Find where the given text appears and provide that cell's center as [X, Y] coordinate. 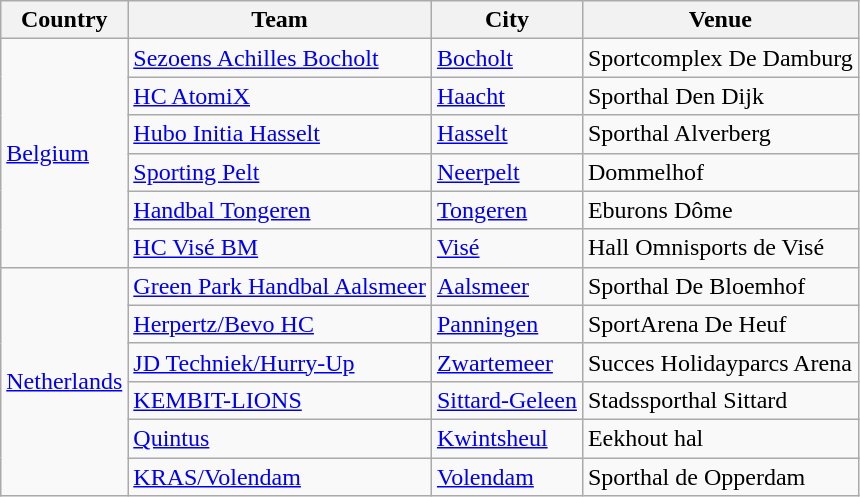
KRAS/Volendam [280, 477]
Dommelhof [720, 172]
Hubo Initia Hasselt [280, 134]
Kwintsheul [506, 438]
Tongeren [506, 210]
Sporthal Alverberg [720, 134]
City [506, 20]
Succes Holidayparcs Arena [720, 362]
Neerpelt [506, 172]
Sittard-Geleen [506, 400]
Handbal Tongeren [280, 210]
KEMBIT-LIONS [280, 400]
Stadssporthal Sittard [720, 400]
Sporthal de Opperdam [720, 477]
Green Park Handbal Aalsmeer [280, 286]
Haacht [506, 96]
Sporthal De Bloemhof [720, 286]
Sportcomplex De Damburg [720, 58]
HC Visé BM [280, 248]
Venue [720, 20]
Aalsmeer [506, 286]
Herpertz/Bevo HC [280, 324]
Sporting Pelt [280, 172]
Team [280, 20]
Eburons Dôme [720, 210]
Belgium [64, 153]
Visé [506, 248]
Netherlands [64, 381]
Eekhout hal [720, 438]
Bocholt [506, 58]
Quintus [280, 438]
Sezoens Achilles Bocholt [280, 58]
SportArena De Heuf [720, 324]
Volendam [506, 477]
HC AtomiX [280, 96]
Country [64, 20]
Sporthal Den Dijk [720, 96]
JD Techniek/Hurry-Up [280, 362]
Zwartemeer [506, 362]
Panningen [506, 324]
Hasselt [506, 134]
Hall Omnisports de Visé [720, 248]
